Determine the [X, Y] coordinate at the center of the cell enclosing the given text.  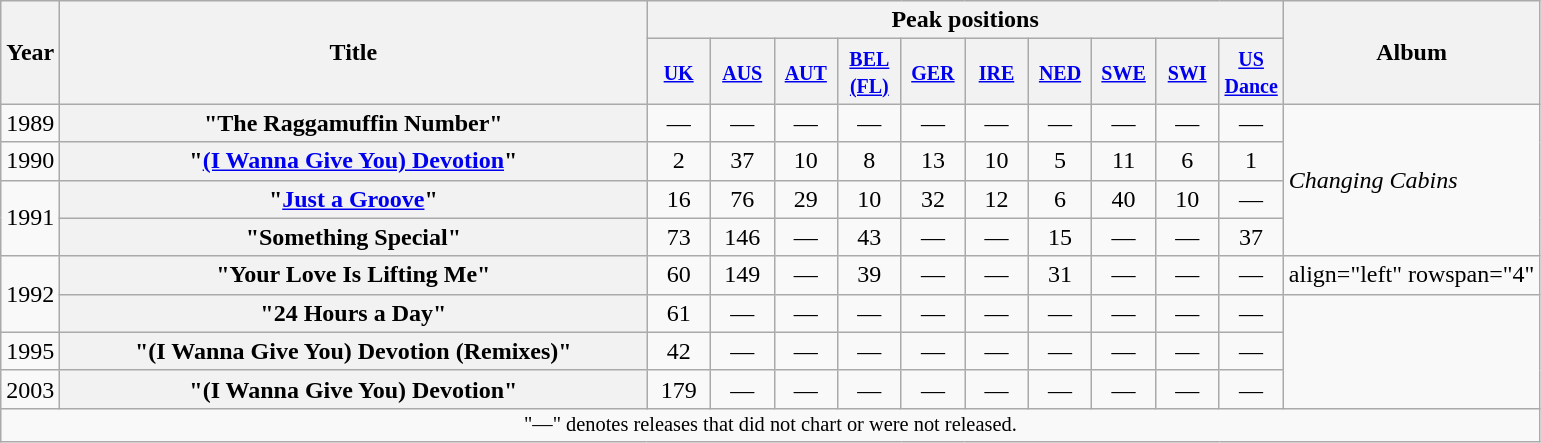
39 [870, 275]
"(I Wanna Give You) Devotion (Remixes)" [354, 351]
NED [1060, 72]
US Dance [1251, 72]
12 [997, 199]
UK [679, 72]
179 [679, 389]
13 [933, 161]
Year [30, 52]
IRE [997, 72]
2 [679, 161]
8 [870, 161]
16 [679, 199]
"—" denotes releases that did not chart or were not released. [770, 425]
60 [679, 275]
"The Raggamuffin Number" [354, 123]
149 [742, 275]
SWE [1124, 72]
BEL(FL) [870, 72]
GER [933, 72]
1992 [30, 294]
align="left" rowspan="4" [1412, 275]
43 [870, 237]
76 [742, 199]
1995 [30, 351]
42 [679, 351]
15 [1060, 237]
Title [354, 52]
1991 [30, 218]
Album [1412, 52]
61 [679, 313]
1990 [30, 161]
"Your Love Is Lifting Me" [354, 275]
AUS [742, 72]
32 [933, 199]
11 [1124, 161]
"Something Special" [354, 237]
SWI [1187, 72]
29 [806, 199]
1 [1251, 161]
146 [742, 237]
Changing Cabins [1412, 180]
73 [679, 237]
AUT [806, 72]
31 [1060, 275]
40 [1124, 199]
1989 [30, 123]
"24 Hours a Day" [354, 313]
"Just a Groove" [354, 199]
Peak positions [965, 20]
2003 [30, 389]
5 [1060, 161]
